Pinpoint the cell where the given text exists, returning its (X, Y) midpoint coordinate. 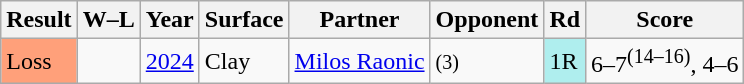
W–L (108, 20)
6–7(14–16), 4–6 (665, 62)
Score (665, 20)
Year (170, 20)
Milos Raonic (360, 62)
Result (39, 20)
2024 (170, 62)
Rd (565, 20)
Opponent (487, 20)
Partner (360, 20)
Loss (39, 62)
1R (565, 62)
Clay (244, 62)
Surface (244, 20)
(3) (487, 62)
